Search for the cell housing the specified text and yield its (X, Y) center coordinate. 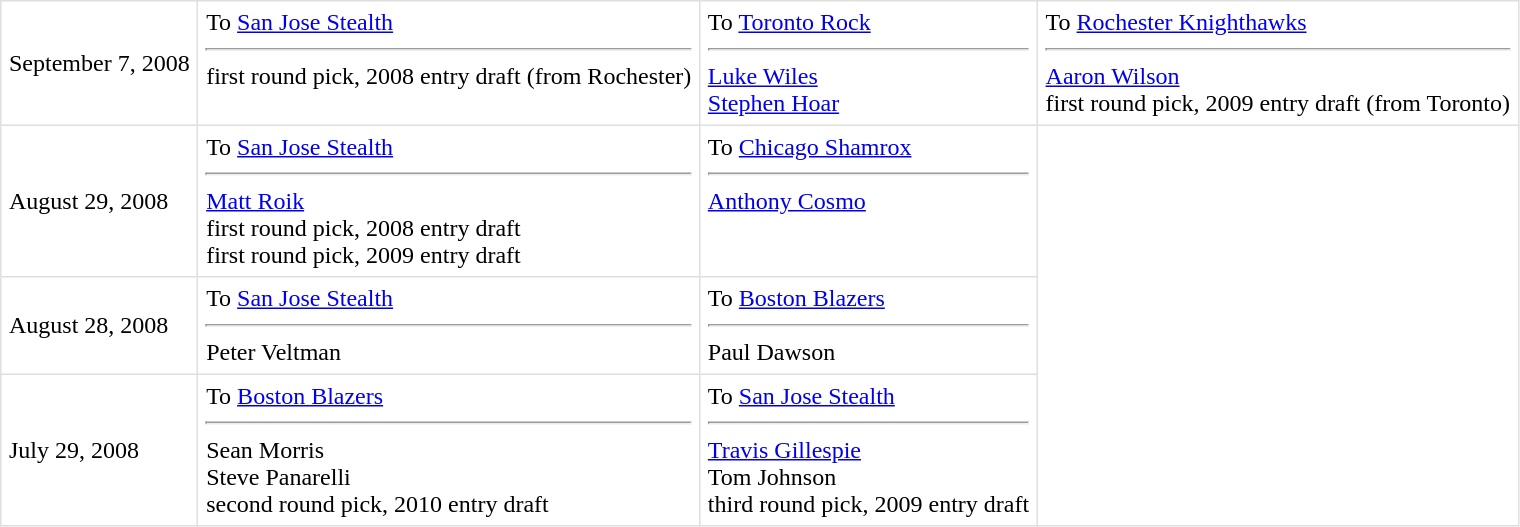
To San Jose StealthTravis GillespieTom Johnsonthird round pick, 2009 entry draft (869, 450)
To Rochester KnighthawksAaron Wilsonfirst round pick, 2009 entry draft (from Toronto) (1278, 63)
August 28, 2008 (100, 326)
To San Jose Stealthfirst round pick, 2008 entry draft (from Rochester) (449, 63)
September 7, 2008 (100, 63)
To San Jose StealthPeter Veltman (449, 326)
To Toronto Rock Luke WilesStephen Hoar (869, 63)
To San Jose StealthMatt Roikfirst round pick, 2008 entry draftfirst round pick, 2009 entry draft (449, 201)
To Boston Blazers Sean MorrisSteve Panarellisecond round pick, 2010 entry draft (449, 450)
August 29, 2008 (100, 201)
July 29, 2008 (100, 450)
To Chicago Shamrox Anthony Cosmo (869, 201)
To Boston Blazers Paul Dawson (869, 326)
